From the cell containing the given text, extract its center point as (x, y) coordinate. 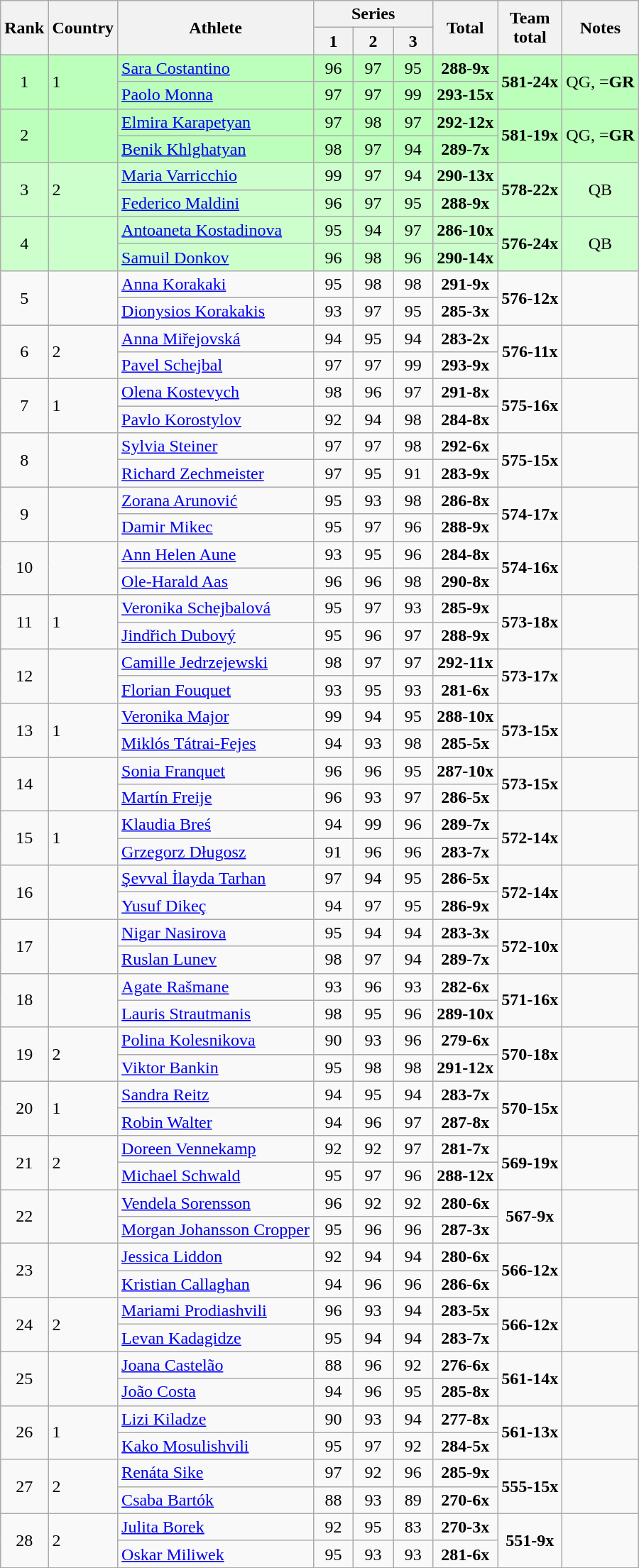
574-17x (530, 514)
15 (24, 838)
24 (24, 1325)
570-18x (530, 1054)
Lizi Kiladze (216, 1419)
286-8x (466, 500)
Sylvia Steiner (216, 446)
Robin Walter (216, 1122)
285-5x (466, 743)
290-14x (466, 257)
292-6x (466, 446)
21 (24, 1162)
Joana Castelão (216, 1365)
Renáta Sike (216, 1473)
293-15x (466, 95)
288-12x (466, 1175)
Ole-Harald Aas (216, 581)
Federico Maldini (216, 203)
Kristian Callaghan (216, 1284)
Sara Costantino (216, 68)
Camille Jedrzejewski (216, 662)
89 (413, 1500)
Şevval İlayda Tarhan (216, 879)
Ruslan Lunev (216, 960)
276-6x (466, 1365)
282-6x (466, 987)
292-11x (466, 662)
551-9x (530, 1540)
Veronika Schejbalová (216, 608)
Antoaneta Kostadinova (216, 230)
Polina Kolesnikova (216, 1041)
83 (413, 1527)
Country (83, 28)
287-3x (466, 1230)
Teamtotal (530, 28)
283-5x (466, 1311)
Total (466, 28)
5 (24, 297)
286-10x (466, 230)
12 (24, 676)
Series (373, 14)
25 (24, 1378)
6 (24, 352)
23 (24, 1271)
573-17x (530, 676)
289-10x (466, 1014)
287-8x (466, 1122)
14 (24, 784)
Athlete (216, 28)
10 (24, 568)
581-19x (530, 136)
578-22x (530, 190)
575-16x (530, 406)
576-24x (530, 243)
7 (24, 406)
Klaudia Breś (216, 825)
Grzegorz Długosz (216, 852)
283-3x (466, 933)
290-13x (466, 176)
570-15x (530, 1108)
Notes (601, 28)
576-11x (530, 352)
Doreen Vennekamp (216, 1148)
281-7x (466, 1148)
Dionysios Korakakis (216, 311)
Pavlo Korostylov (216, 420)
Maria Varricchio (216, 176)
16 (24, 892)
574-16x (530, 568)
Damir Mikec (216, 527)
561-14x (530, 1378)
277-8x (466, 1419)
Nigar Nasirova (216, 933)
Lauris Strautmanis (216, 1014)
Benik Khlghatyan (216, 149)
571-16x (530, 1000)
285-8x (466, 1392)
291-9x (466, 284)
Jindřich Dubový (216, 635)
Csaba Bartók (216, 1500)
Martín Freije (216, 798)
287-10x (466, 770)
567-9x (530, 1217)
284-5x (466, 1446)
270-6x (466, 1500)
283-2x (466, 339)
292-12x (466, 122)
Agate Rašmane (216, 987)
573-18x (530, 622)
8 (24, 460)
Samuil Donkov (216, 257)
572-10x (530, 946)
Florian Fouquet (216, 689)
Miklós Tátrai-Fejes (216, 743)
270-3x (466, 1527)
569-19x (530, 1162)
19 (24, 1054)
290-8x (466, 581)
Sandra Reitz (216, 1095)
Veronika Major (216, 716)
Zorana Arunović (216, 500)
279-6x (466, 1041)
Anna Korakaki (216, 284)
Morgan Johansson Cropper (216, 1230)
Rank (24, 28)
17 (24, 946)
13 (24, 730)
Vendela Sorensson (216, 1203)
286-9x (466, 906)
26 (24, 1432)
283-9x (466, 473)
561-13x (530, 1432)
18 (24, 1000)
Oskar Miliwek (216, 1554)
Jessica Liddon (216, 1257)
Richard Zechmeister (216, 473)
11 (24, 622)
Pavel Schejbal (216, 366)
555-15x (530, 1486)
288-10x (466, 716)
Julita Borek (216, 1527)
Ann Helen Aune (216, 554)
9 (24, 514)
291-8x (466, 393)
Elmira Karapetyan (216, 122)
293-9x (466, 366)
Paolo Monna (216, 95)
20 (24, 1108)
Sonia Franquet (216, 770)
Michael Schwald (216, 1175)
Mariami Prodiashvili (216, 1311)
285-3x (466, 311)
27 (24, 1486)
João Costa (216, 1392)
Levan Kadagidze (216, 1338)
Viktor Bankin (216, 1068)
Olena Kostevych (216, 393)
286-6x (466, 1284)
581-24x (530, 82)
291-12x (466, 1068)
28 (24, 1540)
575-15x (530, 460)
Anna Miřejovská (216, 339)
4 (24, 243)
Kako Mosulishvili (216, 1446)
576-12x (530, 297)
Yusuf Dikeç (216, 906)
22 (24, 1217)
